Return the [X, Y] coordinate for the center point of the cell that contains the specified text.  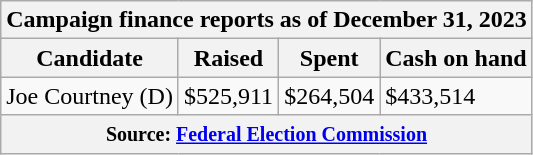
Raised [228, 58]
Source: Federal Election Commission [266, 134]
$525,911 [228, 96]
$264,504 [330, 96]
$433,514 [456, 96]
Cash on hand [456, 58]
Spent [330, 58]
Candidate [90, 58]
Joe Courtney (D) [90, 96]
Campaign finance reports as of December 31, 2023 [266, 20]
